Return [X, Y] of the center of cell containing provided text 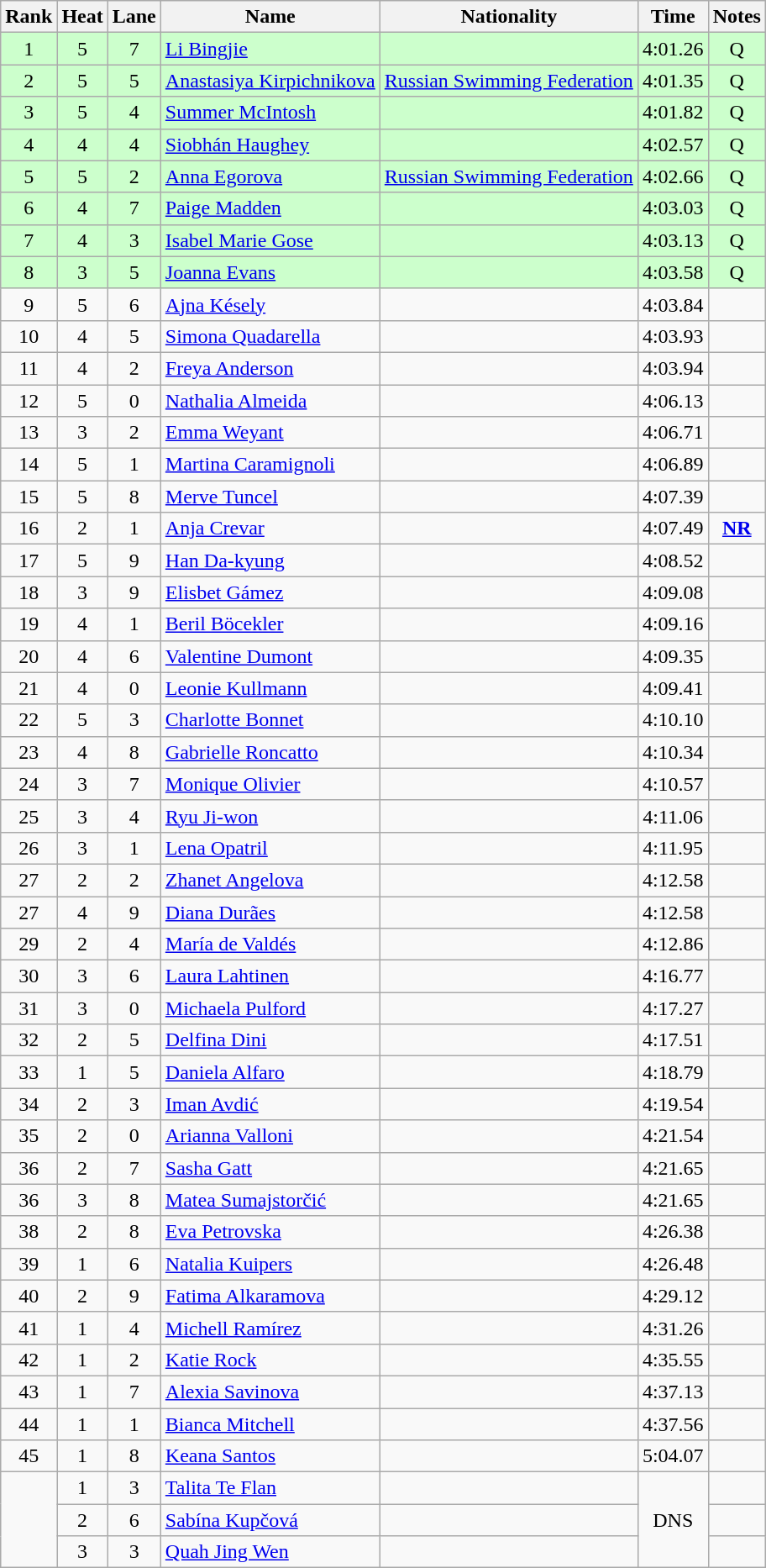
Nationality [509, 17]
4:06.89 [673, 465]
Lena Opatril [270, 848]
4:29.12 [673, 1296]
39 [29, 1264]
4:10.10 [673, 720]
Nathalia Almeida [270, 401]
25 [29, 816]
20 [29, 656]
16 [29, 529]
Michaela Pulford [270, 1008]
35 [29, 1136]
4:37.56 [673, 1424]
Time [673, 17]
Siobhán Haughey [270, 145]
Leonie Kullmann [270, 688]
Han Da-kyung [270, 560]
18 [29, 592]
Quah Jing Wen [270, 1552]
Monique Olivier [270, 784]
4:03.58 [673, 272]
45 [29, 1456]
Name [270, 17]
44 [29, 1424]
30 [29, 976]
Talita Te Flan [270, 1488]
4:01.82 [673, 113]
4:02.66 [673, 176]
Anja Crevar [270, 529]
Simona Quadarella [270, 336]
4:06.13 [673, 401]
4:06.71 [673, 433]
26 [29, 848]
Ryu Ji-won [270, 816]
4:21.54 [673, 1136]
4:07.39 [673, 497]
21 [29, 688]
Natalia Kuipers [270, 1264]
5:04.07 [673, 1456]
4:26.38 [673, 1232]
NR [737, 529]
43 [29, 1392]
15 [29, 497]
Matea Sumajstorčić [270, 1200]
Anastasiya Kirpichnikova [270, 81]
4:08.52 [673, 560]
Zhanet Angelova [270, 880]
Charlotte Bonnet [270, 720]
34 [29, 1104]
29 [29, 944]
19 [29, 624]
22 [29, 720]
Eva Petrovska [270, 1232]
17 [29, 560]
4:03.13 [673, 240]
4:18.79 [673, 1072]
Li Bingjie [270, 49]
4:03.03 [673, 208]
4:10.34 [673, 752]
Valentine Dumont [270, 656]
Merve Tuncel [270, 497]
Martina Caramignoli [270, 465]
Sabína Kupčová [270, 1520]
Keana Santos [270, 1456]
4:26.48 [673, 1264]
40 [29, 1296]
Anna Egorova [270, 176]
4:03.94 [673, 368]
4:01.35 [673, 81]
Katie Rock [270, 1360]
Michell Ramírez [270, 1328]
Iman Avdić [270, 1104]
Joanna Evans [270, 272]
Bianca Mitchell [270, 1424]
4:01.26 [673, 49]
4:35.55 [673, 1360]
41 [29, 1328]
4:31.26 [673, 1328]
Heat [82, 17]
12 [29, 401]
4:19.54 [673, 1104]
33 [29, 1072]
4:11.95 [673, 848]
24 [29, 784]
4:02.57 [673, 145]
Rank [29, 17]
11 [29, 368]
32 [29, 1040]
31 [29, 1008]
Ajna Késely [270, 304]
4:03.93 [673, 336]
DNS [673, 1520]
4:07.49 [673, 529]
4:17.27 [673, 1008]
4:16.77 [673, 976]
María de Valdés [270, 944]
4:17.51 [673, 1040]
Delfina Dini [270, 1040]
Alexia Savinova [270, 1392]
4:37.13 [673, 1392]
Sasha Gatt [270, 1168]
Fatima Alkaramova [270, 1296]
Emma Weyant [270, 433]
4:10.57 [673, 784]
13 [29, 433]
23 [29, 752]
Elisbet Gámez [270, 592]
Summer McIntosh [270, 113]
4:03.84 [673, 304]
4:12.86 [673, 944]
Lane [134, 17]
4:11.06 [673, 816]
Paige Madden [270, 208]
Isabel Marie Gose [270, 240]
4:09.41 [673, 688]
4:09.35 [673, 656]
42 [29, 1360]
38 [29, 1232]
10 [29, 336]
Gabrielle Roncatto [270, 752]
Daniela Alfaro [270, 1072]
Beril Böcekler [270, 624]
Diana Durães [270, 912]
4:09.08 [673, 592]
Laura Lahtinen [270, 976]
Notes [737, 17]
Freya Anderson [270, 368]
14 [29, 465]
4:09.16 [673, 624]
Arianna Valloni [270, 1136]
